Extract the [x, y] coordinate from the center of the cell holding the provided text.  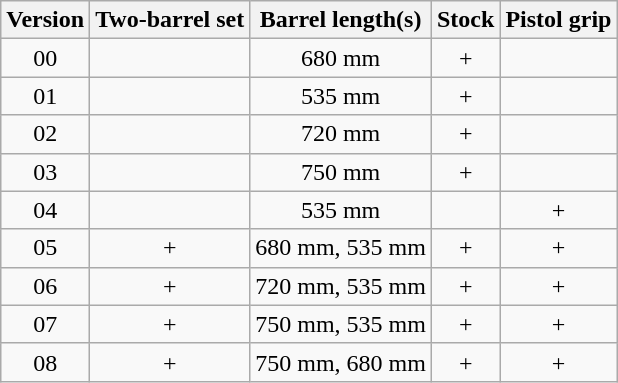
Version [46, 20]
750 mm [341, 172]
Two-barrel set [170, 20]
Barrel length(s) [341, 20]
Stock [465, 20]
04 [46, 210]
680 mm, 535 mm [341, 248]
720 mm [341, 134]
03 [46, 172]
680 mm [341, 58]
02 [46, 134]
720 mm, 535 mm [341, 286]
750 mm, 535 mm [341, 324]
750 mm, 680 mm [341, 362]
05 [46, 248]
07 [46, 324]
01 [46, 96]
06 [46, 286]
08 [46, 362]
Pistol grip [558, 20]
00 [46, 58]
